Pinpoint the cell where the given text exists, returning its [X, Y] midpoint coordinate. 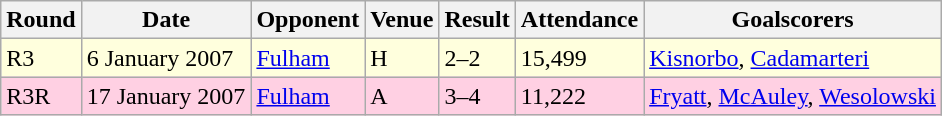
Venue [402, 20]
Result [477, 20]
17 January 2007 [166, 96]
2–2 [477, 58]
Kisnorbo, Cadamarteri [793, 58]
11,222 [579, 96]
A [402, 96]
R3R [41, 96]
Fryatt, McAuley, Wesolowski [793, 96]
Date [166, 20]
Opponent [308, 20]
15,499 [579, 58]
3–4 [477, 96]
6 January 2007 [166, 58]
R3 [41, 58]
Round [41, 20]
Attendance [579, 20]
Goalscorers [793, 20]
H [402, 58]
